Capture the cell that displays the provided text and extract its [X, Y] central coordinate. 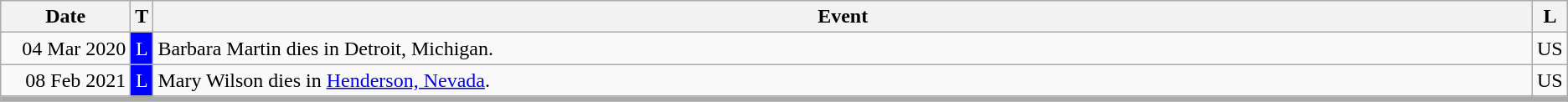
Event [843, 17]
04 Mar 2020 [65, 48]
Mary Wilson dies in Henderson, Nevada. [843, 80]
Barbara Martin dies in Detroit, Michigan. [843, 48]
T [142, 17]
08 Feb 2021 [65, 80]
Date [65, 17]
